Capture the cell that displays the provided text and extract its [x, y] central coordinate. 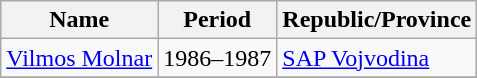
Period [218, 20]
Republic/Province [377, 20]
Name [80, 20]
1986–1987 [218, 58]
Vilmos Molnar [80, 58]
SAP Vojvodina [377, 58]
